Return the [X, Y] coordinate for the center point of the cell that contains the specified text.  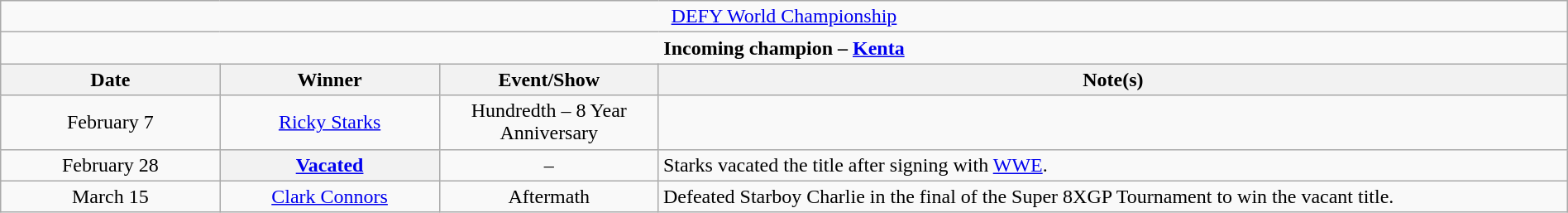
Hundredth – 8 Year Anniversary [549, 123]
February 7 [111, 123]
Aftermath [549, 196]
Vacated [329, 165]
Starks vacated the title after signing with WWE. [1113, 165]
Incoming champion – Kenta [784, 48]
Defeated Starboy Charlie in the final of the Super 8XGP Tournament to win the vacant title. [1113, 196]
Note(s) [1113, 80]
Winner [329, 80]
March 15 [111, 196]
Date [111, 80]
Event/Show [549, 80]
DEFY World Championship [784, 17]
– [549, 165]
February 28 [111, 165]
Ricky Starks [329, 123]
Clark Connors [329, 196]
